Capture the cell that displays the provided text and extract its [x, y] central coordinate. 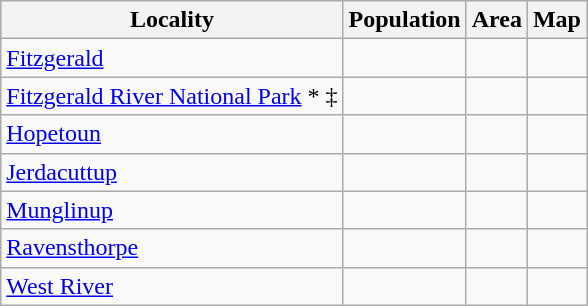
Locality [172, 20]
Fitzgerald River National Park * ‡ [172, 96]
West River [172, 286]
Hopetoun [172, 134]
Munglinup [172, 210]
Ravensthorpe [172, 248]
Fitzgerald [172, 58]
Area [496, 20]
Map [556, 20]
Jerdacuttup [172, 172]
Population [404, 20]
